Find where the given text appears and provide that cell's center as [X, Y] coordinate. 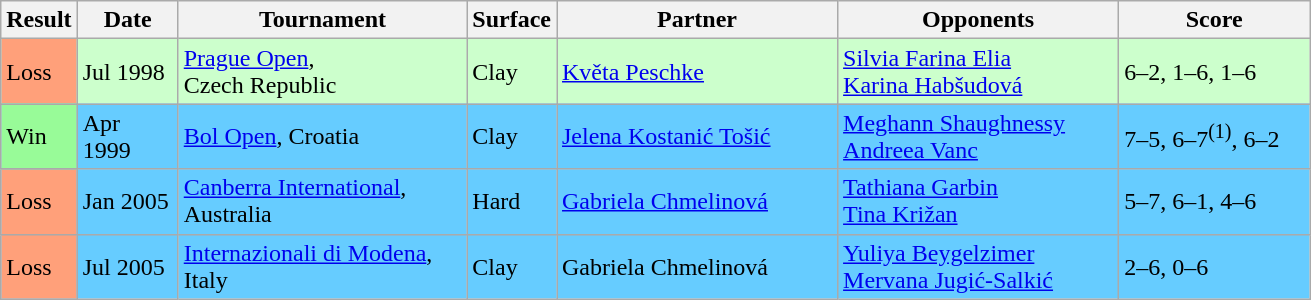
Result [39, 20]
Partner [696, 20]
Surface [512, 20]
6–2, 1–6, 1–6 [1214, 72]
7–5, 6–7(1), 6–2 [1214, 136]
2–6, 0–6 [1214, 266]
Tathiana Garbin Tina Križan [978, 202]
Yuliya Beygelzimer Mervana Jugić-Salkić [978, 266]
Apr 1999 [128, 136]
5–7, 6–1, 4–6 [1214, 202]
Score [1214, 20]
Silvia Farina Elia Karina Habšudová [978, 72]
Date [128, 20]
Canberra International, Australia [322, 202]
Tournament [322, 20]
Květa Peschke [696, 72]
Jan 2005 [128, 202]
Win [39, 136]
Jelena Kostanić Tošić [696, 136]
Bol Open, Croatia [322, 136]
Jul 2005 [128, 266]
Prague Open, Czech Republic [322, 72]
Internazionali di Modena, Italy [322, 266]
Jul 1998 [128, 72]
Hard [512, 202]
Meghann Shaughnessy Andreea Vanc [978, 136]
Opponents [978, 20]
